Provide the (x, y) coordinate of the cell's center where the given text is located.  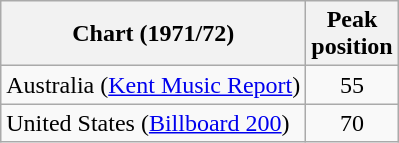
Chart (1971/72) (154, 34)
Peak position (352, 34)
United States (Billboard 200) (154, 123)
70 (352, 123)
55 (352, 85)
Australia (Kent Music Report) (154, 85)
